Scan for the cell matching the given text and deliver its (x, y) coordinate at center. 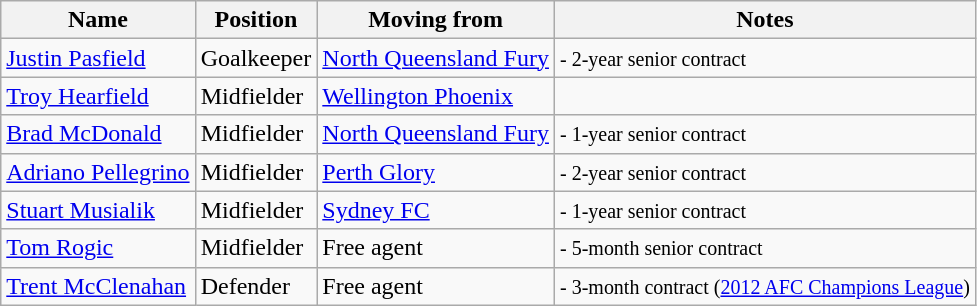
Brad McDonald (98, 134)
Wellington Phoenix (436, 96)
Stuart Musialik (98, 210)
- 5-month senior contract (764, 248)
Defender (256, 286)
Name (98, 20)
Adriano Pellegrino (98, 172)
Sydney FC (436, 210)
Moving from (436, 20)
Tom Rogic (98, 248)
Notes (764, 20)
Position (256, 20)
Trent McClenahan (98, 286)
Perth Glory (436, 172)
- 3-month contract (2012 AFC Champions League) (764, 286)
Justin Pasfield (98, 58)
Troy Hearfield (98, 96)
Goalkeeper (256, 58)
